Return (x, y) of the center of cell containing provided text 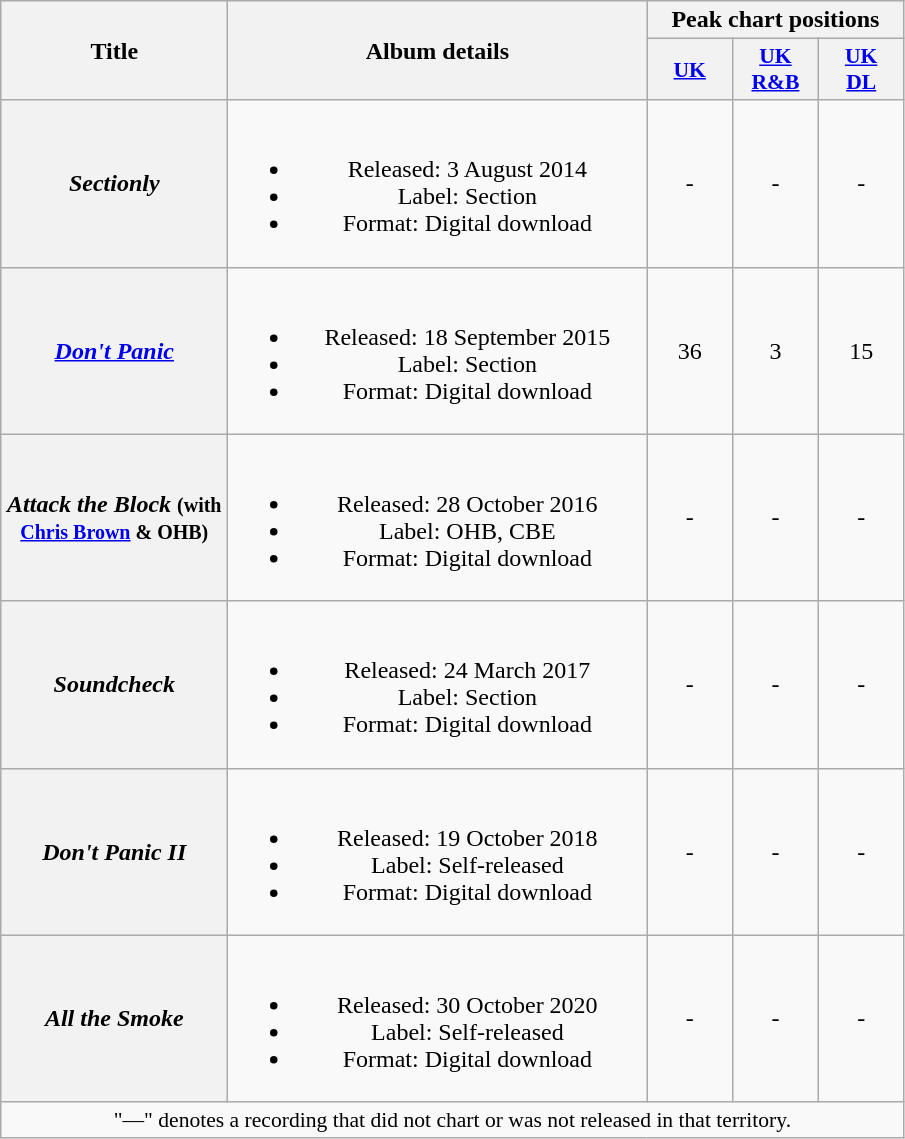
Title (114, 50)
UKR&B (776, 70)
UK (690, 70)
Released: 28 October 2016Label: OHB, CBEFormat: Digital download (438, 518)
3 (776, 350)
"—" denotes a recording that did not chart or was not released in that territory. (452, 1120)
UKDL (861, 70)
Sectionly (114, 184)
Album details (438, 50)
Soundcheck (114, 684)
All the Smoke (114, 1018)
Released: 19 October 2018Label: Self-releasedFormat: Digital download (438, 852)
Don't Panic (114, 350)
Attack the Block (with Chris Brown & OHB) (114, 518)
15 (861, 350)
Peak chart positions (776, 20)
Released: 3 August 2014Label: SectionFormat: Digital download (438, 184)
Released: 30 October 2020Label: Self-releasedFormat: Digital download (438, 1018)
Don't Panic II (114, 852)
Released: 18 September 2015Label: SectionFormat: Digital download (438, 350)
Released: 24 March 2017Label: SectionFormat: Digital download (438, 684)
36 (690, 350)
